For the text-containing cell, return its midpoint in [x, y] coordinate format. 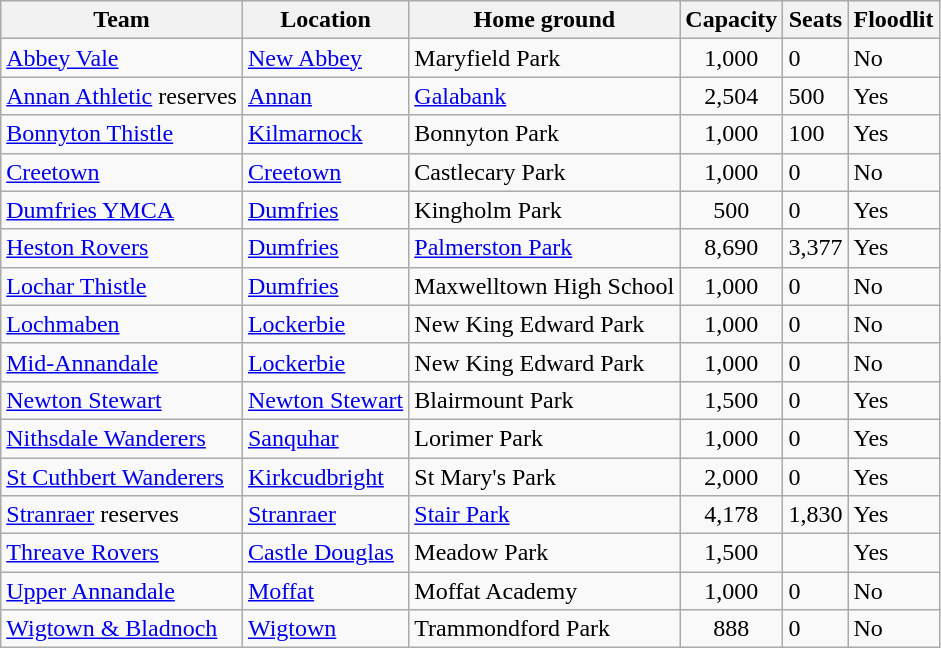
Annan [325, 96]
Kirkcudbright [325, 477]
Castlecary Park [544, 172]
Lochmaben [122, 324]
Meadow Park [544, 553]
Stranraer [325, 515]
St Mary's Park [544, 477]
Sanquhar [325, 438]
2,000 [732, 477]
1,830 [816, 515]
Wigtown & Bladnoch [122, 629]
Maxwelltown High School [544, 286]
Maryfield Park [544, 58]
100 [816, 134]
Galabank [544, 96]
Home ground [544, 20]
Location [325, 20]
Dumfries YMCA [122, 210]
Nithsdale Wanderers [122, 438]
Trammondford Park [544, 629]
Moffat [325, 591]
8,690 [732, 248]
3,377 [816, 248]
Team [122, 20]
Stair Park [544, 515]
Kingholm Park [544, 210]
Blairmount Park [544, 400]
4,178 [732, 515]
Bonnyton Thistle [122, 134]
St Cuthbert Wanderers [122, 477]
Seats [816, 20]
Floodlit [894, 20]
Capacity [732, 20]
Moffat Academy [544, 591]
Lorimer Park [544, 438]
888 [732, 629]
Stranraer reserves [122, 515]
Upper Annandale [122, 591]
Abbey Vale [122, 58]
Castle Douglas [325, 553]
Annan Athletic reserves [122, 96]
Threave Rovers [122, 553]
Kilmarnock [325, 134]
Lochar Thistle [122, 286]
Mid-Annandale [122, 362]
Heston Rovers [122, 248]
Palmerston Park [544, 248]
Wigtown [325, 629]
New Abbey [325, 58]
2,504 [732, 96]
Bonnyton Park [544, 134]
